Return [X, Y] of the center of cell containing provided text 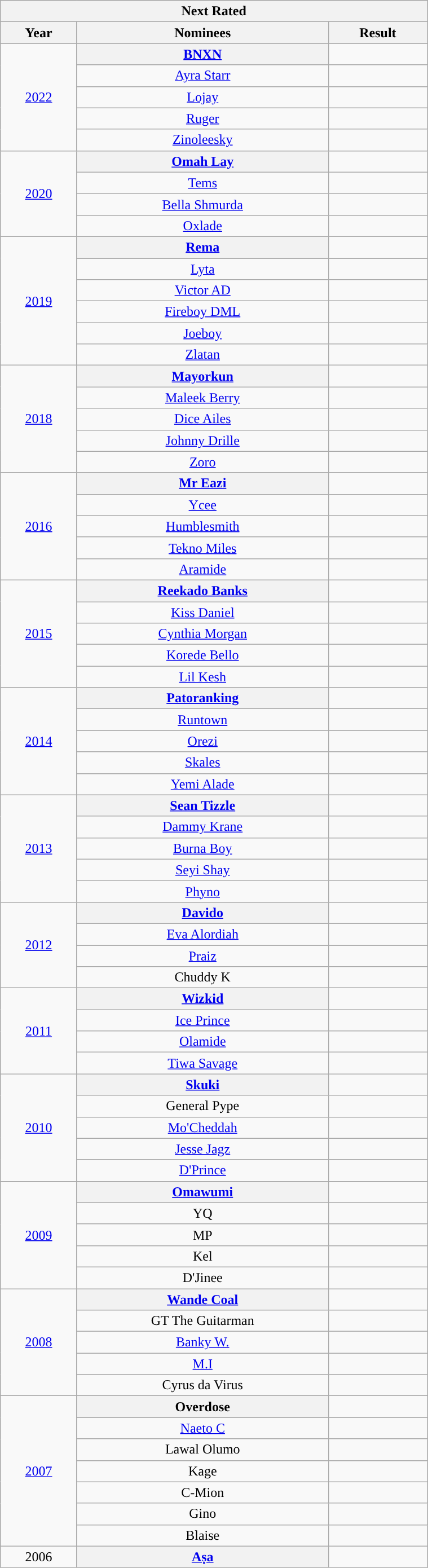
2014 [39, 741]
2006 [39, 1557]
Zoro [202, 462]
Patoranking [202, 698]
Yemi Alade [202, 784]
2022 [39, 97]
Cynthia Morgan [202, 634]
Wizkid [202, 999]
GT The Guitarman [202, 1321]
Phyno [202, 891]
2007 [39, 1471]
General Pype [202, 1106]
2020 [39, 193]
Lawal Olumo [202, 1450]
2008 [39, 1342]
Aramide [202, 569]
Lojay [202, 97]
Jesse Jagz [202, 1149]
Dammy Krane [202, 827]
Johnny Drille [202, 441]
2009 [39, 1235]
Result [378, 33]
2012 [39, 945]
Wande Coal [202, 1299]
Ayra Starr [202, 76]
BNXN [202, 54]
D'Jinee [202, 1278]
Lyta [202, 269]
Kiss Daniel [202, 612]
Zinoleesky [202, 140]
YQ [202, 1213]
Olamide [202, 1042]
2010 [39, 1127]
2013 [39, 848]
Skuki [202, 1085]
M.I [202, 1364]
Rema [202, 247]
Aṣa [202, 1557]
Omawumi [202, 1192]
Chuddy K [202, 977]
Cyrus da Virus [202, 1385]
2018 [39, 419]
Mr Eazi [202, 483]
Gino [202, 1514]
2019 [39, 301]
Davido [202, 913]
Mo'Cheddah [202, 1127]
Lil Kesh [202, 677]
Orezi [202, 741]
2015 [39, 633]
D'Prince [202, 1170]
Nominees [202, 33]
Bella Shmurda [202, 204]
Seyi Shay [202, 870]
Burna Boy [202, 848]
Next Rated [214, 11]
Naeto C [202, 1428]
Joeboy [202, 333]
Overdose [202, 1407]
Victor AD [202, 290]
Ycee [202, 505]
Dice Ailes [202, 419]
Runtown [202, 720]
MP [202, 1235]
Korede Bello [202, 655]
Kage [202, 1471]
C-Mion [202, 1492]
Kel [202, 1256]
Fireboy DML [202, 312]
Blaise [202, 1535]
Skales [202, 763]
Praiz [202, 956]
Ruger [202, 118]
2011 [39, 1031]
Sean Tizzle [202, 805]
Oxlade [202, 226]
Maleek Berry [202, 398]
Tekno Miles [202, 548]
Tiwa Savage [202, 1063]
Ice Prince [202, 1020]
Zlatan [202, 355]
Reekado Banks [202, 591]
Eva Alordiah [202, 934]
2016 [39, 526]
Mayorkun [202, 376]
Banky W. [202, 1342]
Omah Lay [202, 161]
Tems [202, 183]
Year [39, 33]
Humblesmith [202, 526]
